Detect which cell encompasses the target text, then output its (X, Y) center coordinate. 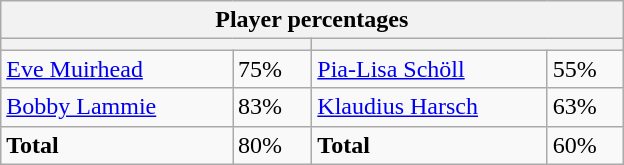
Bobby Lammie (117, 107)
63% (585, 107)
Klaudius Harsch (430, 107)
75% (272, 69)
Pia-Lisa Schöll (430, 69)
Eve Muirhead (117, 69)
55% (585, 69)
Player percentages (312, 20)
80% (272, 145)
60% (585, 145)
83% (272, 107)
